Identify which cell holds the provided text, then report its (X, Y) central coordinate. 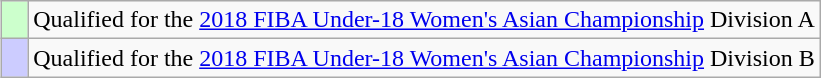
Qualified for the 2018 FIBA Under-18 Women's Asian Championship Division A (424, 20)
Qualified for the 2018 FIBA Under-18 Women's Asian Championship Division B (424, 58)
